Provide the [x, y] coordinate of the cell's center where the given text is located.  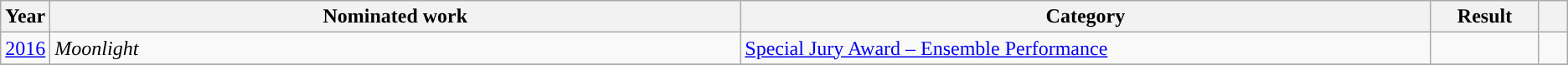
Special Jury Award – Ensemble Performance [1086, 48]
Nominated work [395, 17]
Year [25, 17]
Category [1086, 17]
Moonlight [395, 48]
Result [1484, 17]
2016 [25, 48]
